Identify which cell holds the provided text, then report its [X, Y] central coordinate. 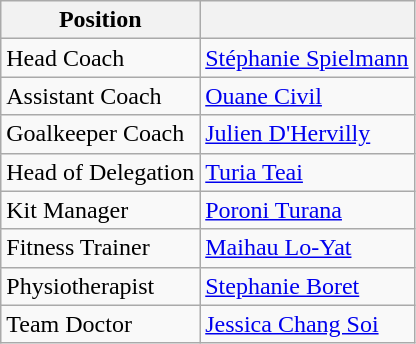
Fitness Trainer [100, 248]
Physiotherapist [100, 286]
Ouane Civil [307, 96]
Assistant Coach [100, 96]
Julien D'Hervilly [307, 134]
Team Doctor [100, 324]
Head of Delegation [100, 172]
Head Coach [100, 58]
Stephanie Boret [307, 286]
Goalkeeper Coach [100, 134]
Position [100, 20]
Poroni Turana [307, 210]
Maihau Lo-Yat [307, 248]
Stéphanie Spielmann [307, 58]
Kit Manager [100, 210]
Turia Teai [307, 172]
Jessica Chang Soi [307, 324]
